Provide the [x, y] coordinate of the cell's center where the given text is located.  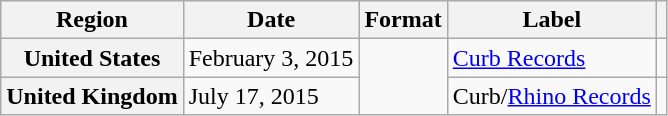
Curb/Rhino Records [552, 96]
July 17, 2015 [271, 96]
Date [271, 20]
United Kingdom [92, 96]
Region [92, 20]
February 3, 2015 [271, 58]
United States [92, 58]
Format [403, 20]
Label [552, 20]
Curb Records [552, 58]
